Determine the [x, y] coordinate at the center of the cell enclosing the given text.  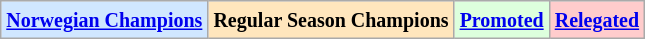
Promoted [502, 20]
Norwegian Champions [104, 20]
Regular Season Champions [331, 20]
Relegated [596, 20]
